Output the [X, Y] coordinate of the center of the cell containing the given text.  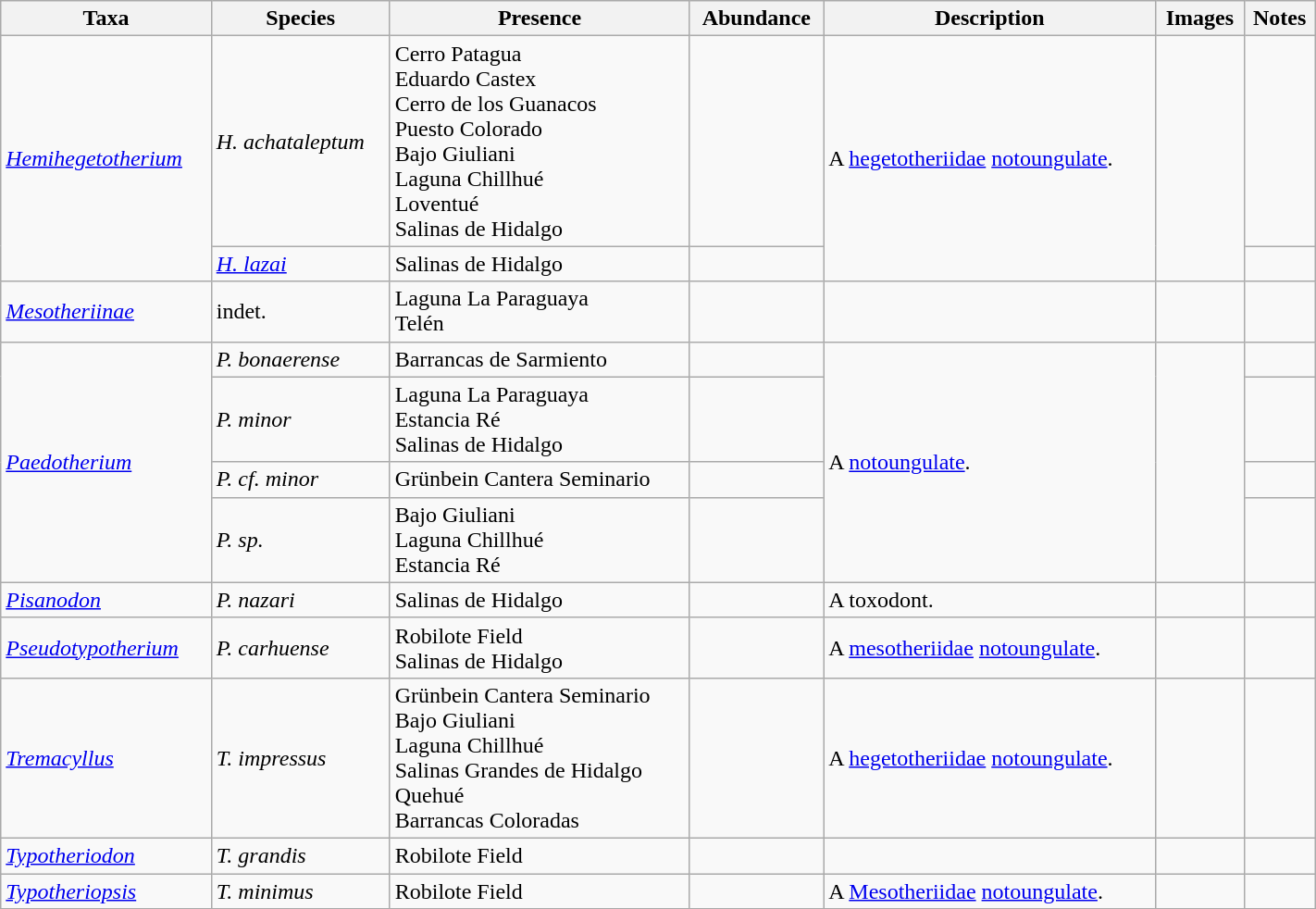
Pseudotypotherium [106, 648]
Description [990, 19]
Grünbein Cantera SeminarioBajo GiulianiLaguna ChillhuéSalinas Grandes de HidalgoQuehuéBarrancas Coloradas [540, 757]
H. lazai [300, 264]
Grünbein Cantera Seminario [540, 479]
Laguna La ParaguayaEstancia RéSalinas de Hidalgo [540, 419]
Images [1199, 19]
A notoungulate. [990, 462]
P. sp. [300, 540]
T. minimus [300, 891]
Bajo GiulianiLaguna ChillhuéEstancia Ré [540, 540]
indet. [300, 311]
Pisanodon [106, 600]
P. cf. minor [300, 479]
Cerro PataguaEduardo CastexCerro de los GuanacosPuesto ColoradoBajo GiulianiLaguna ChillhuéLoventuéSalinas de Hidalgo [540, 141]
A toxodont. [990, 600]
T. grandis [300, 855]
Tremacyllus [106, 757]
Hemihegetotherium [106, 159]
A Mesotheriidae notoungulate. [990, 891]
Typotheriodon [106, 855]
Mesotheriinae [106, 311]
Taxa [106, 19]
P. nazari [300, 600]
P. bonaerense [300, 359]
Species [300, 19]
A mesotheriidae notoungulate. [990, 648]
T. impressus [300, 757]
H. achataleptum [300, 141]
Laguna La ParaguayaTelén [540, 311]
P. minor [300, 419]
Presence [540, 19]
P. carhuense [300, 648]
Barrancas de Sarmiento [540, 359]
Robilote FieldSalinas de Hidalgo [540, 648]
Typotheriopsis [106, 891]
Paedotherium [106, 462]
Abundance [757, 19]
Notes [1279, 19]
